For the text-containing cell, return its midpoint in (x, y) coordinate format. 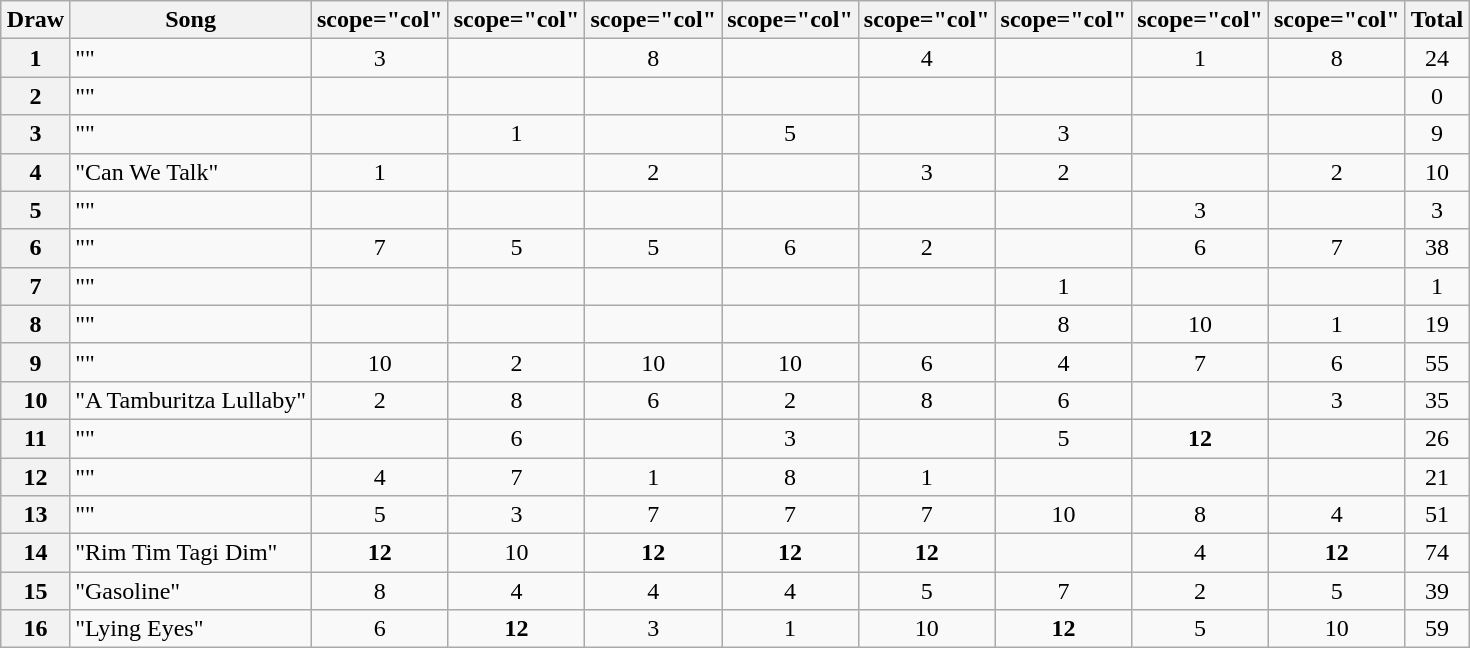
26 (1437, 438)
24 (1437, 58)
16 (35, 629)
0 (1437, 96)
13 (35, 515)
Song (191, 20)
"Can We Talk" (191, 172)
"Gasoline" (191, 591)
38 (1437, 248)
11 (35, 438)
59 (1437, 629)
"A Tamburitza Lullaby" (191, 400)
19 (1437, 324)
Draw (35, 20)
55 (1437, 362)
74 (1437, 553)
15 (35, 591)
35 (1437, 400)
21 (1437, 477)
Total (1437, 20)
"Rim Tim Tagi Dim" (191, 553)
51 (1437, 515)
"Lying Eyes" (191, 629)
14 (35, 553)
39 (1437, 591)
